Return the [x, y] coordinate for the center point of the cell that contains the specified text.  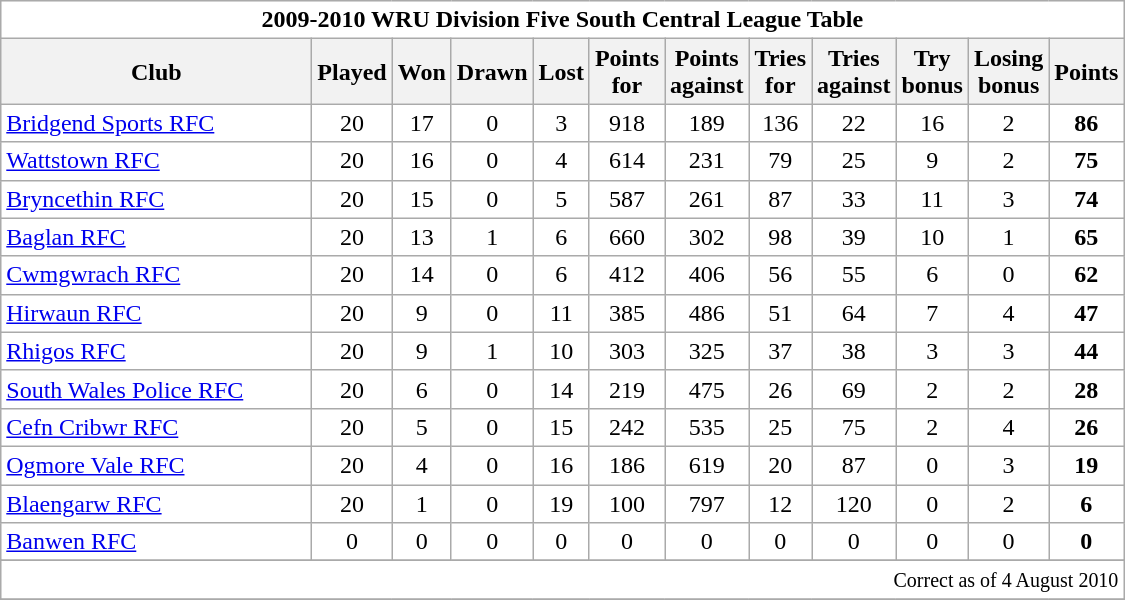
Banwen RFC [156, 542]
Bryncethin RFC [156, 199]
33 [854, 199]
38 [854, 351]
120 [854, 503]
13 [422, 237]
51 [780, 313]
100 [626, 503]
Blaengarw RFC [156, 503]
Played [352, 72]
614 [626, 161]
Cwmgwrach RFC [156, 275]
64 [854, 313]
39 [854, 237]
56 [780, 275]
186 [626, 465]
Hirwaun RFC [156, 313]
660 [626, 237]
242 [626, 427]
486 [706, 313]
65 [1086, 237]
303 [626, 351]
Baglan RFC [156, 237]
619 [706, 465]
475 [706, 389]
2009-2010 WRU Division Five South Central League Table [562, 20]
Cefn Cribwr RFC [156, 427]
535 [706, 427]
406 [706, 275]
Won [422, 72]
302 [706, 237]
22 [854, 123]
7 [932, 313]
Tries against [854, 72]
28 [1086, 389]
69 [854, 389]
44 [1086, 351]
Ogmore Vale RFC [156, 465]
412 [626, 275]
Points against [706, 72]
47 [1086, 313]
Tries for [780, 72]
Try bonus [932, 72]
South Wales Police RFC [156, 389]
74 [1086, 199]
55 [854, 275]
Bridgend Sports RFC [156, 123]
Lost [561, 72]
Wattstown RFC [156, 161]
86 [1086, 123]
Rhigos RFC [156, 351]
Points [1086, 72]
Losing bonus [1008, 72]
231 [706, 161]
98 [780, 237]
261 [706, 199]
385 [626, 313]
325 [706, 351]
587 [626, 199]
Points for [626, 72]
37 [780, 351]
189 [706, 123]
136 [780, 123]
17 [422, 123]
797 [706, 503]
Correct as of 4 August 2010 [562, 580]
Drawn [492, 72]
79 [780, 161]
219 [626, 389]
Club [156, 72]
62 [1086, 275]
12 [780, 503]
918 [626, 123]
